Determine the [x, y] coordinate at the center of the cell enclosing the given text.  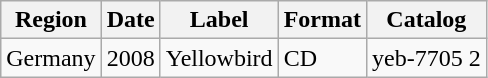
Date [130, 20]
2008 [130, 58]
Format [322, 20]
Yellowbird [219, 58]
Region [51, 20]
Label [219, 20]
CD [322, 58]
yeb-7705 2 [427, 58]
Germany [51, 58]
Catalog [427, 20]
